Return [x, y] of the center of cell containing provided text 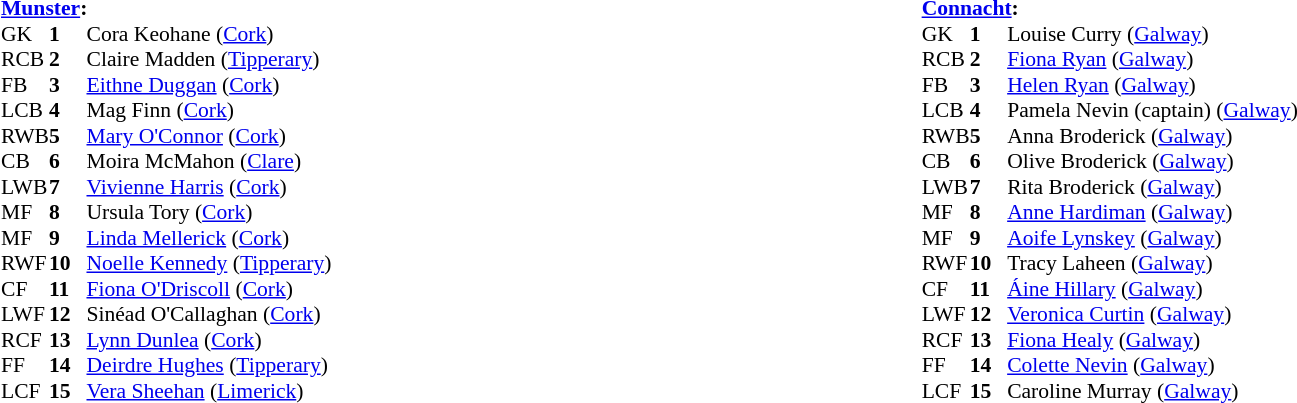
Ursula Tory (Cork) [208, 213]
Cora Keohane (Cork) [208, 34]
Mary O'Connor (Cork) [208, 136]
Deirdre Hughes (Tipperary) [208, 365]
Lynn Dunlea (Cork) [208, 340]
Noelle Kennedy (Tipperary) [208, 263]
Mag Finn (Cork) [208, 111]
Moira McMahon (Clare) [208, 161]
Eithne Duggan (Cork) [208, 85]
Fiona O'Driscoll (Cork) [208, 289]
Claire Madden (Tipperary) [208, 59]
Linda Mellerick (Cork) [208, 238]
Sinéad O'Callaghan (Cork) [208, 315]
Vivienne Harris (Cork) [208, 187]
